Provide the (X, Y) coordinate of the cell's center where the given text is located.  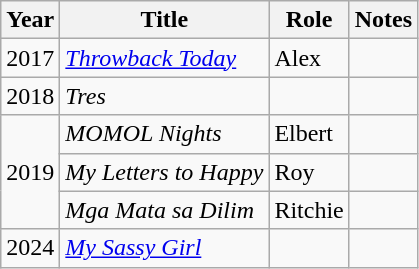
2018 (30, 96)
Ritchie (309, 210)
2019 (30, 172)
My Sassy Girl (164, 248)
2024 (30, 248)
Roy (309, 172)
Year (30, 20)
MOMOL Nights (164, 134)
Elbert (309, 134)
Title (164, 20)
Alex (309, 58)
Notes (383, 20)
Tres (164, 96)
Role (309, 20)
Mga Mata sa Dilim (164, 210)
Throwback Today (164, 58)
My Letters to Happy (164, 172)
2017 (30, 58)
